Return the [X, Y] coordinate for the center point of the cell that contains the specified text.  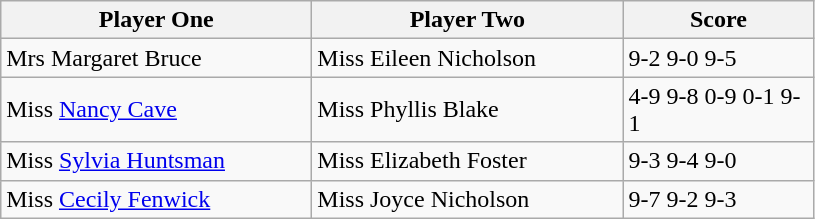
Miss Elizabeth Foster [468, 161]
9-7 9-2 9-3 [718, 199]
Player One [156, 20]
4-9 9-8 0-9 0-1 9-1 [718, 110]
Score [718, 20]
Miss Nancy Cave [156, 110]
Miss Phyllis Blake [468, 110]
Miss Eileen Nicholson [468, 58]
9-2 9-0 9-5 [718, 58]
Miss Joyce Nicholson [468, 199]
Mrs Margaret Bruce [156, 58]
9-3 9-4 9-0 [718, 161]
Player Two [468, 20]
Miss Sylvia Huntsman [156, 161]
Miss Cecily Fenwick [156, 199]
